Capture the cell that displays the provided text and extract its [X, Y] central coordinate. 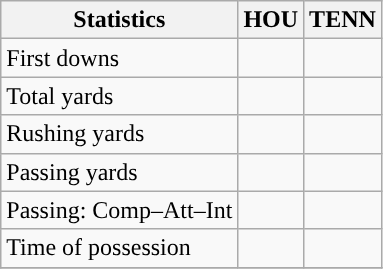
Rushing yards [120, 134]
Passing yards [120, 172]
Statistics [120, 20]
Time of possession [120, 248]
Total yards [120, 96]
Passing: Comp–Att–Int [120, 210]
TENN [343, 20]
HOU [271, 20]
First downs [120, 58]
